Extract the [X, Y] coordinate from the center of the cell holding the provided text.  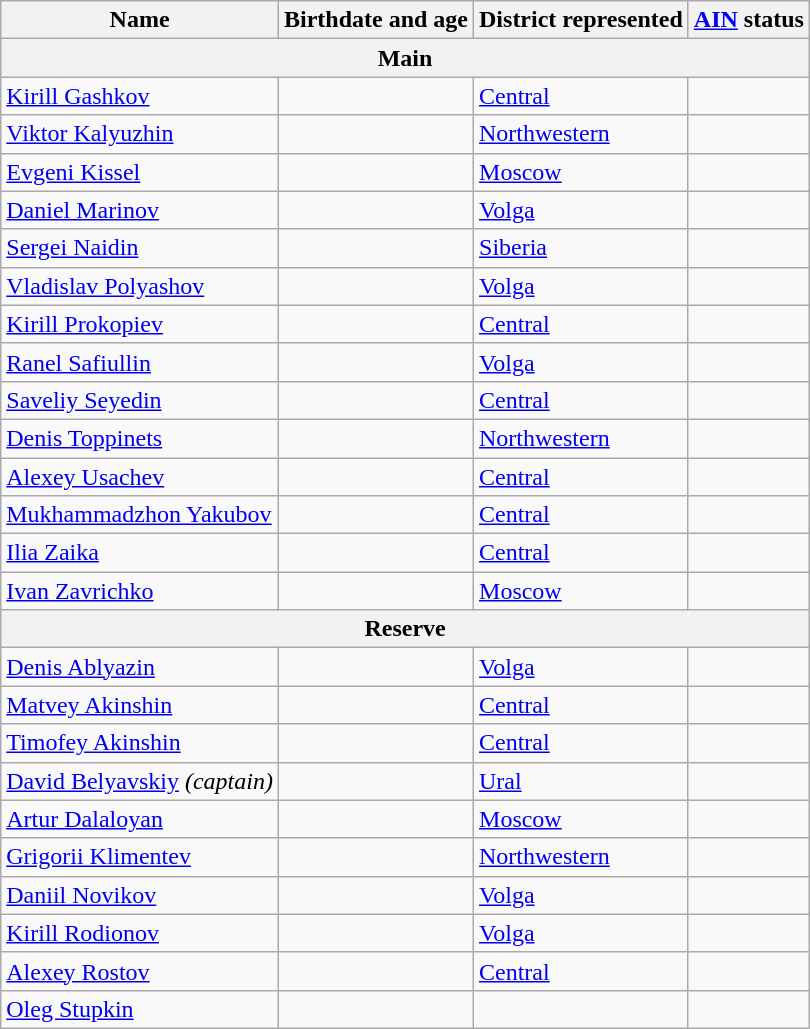
Viktor Kalyuzhin [140, 134]
Daniel Marinov [140, 210]
Kirill Gashkov [140, 96]
District represented [582, 20]
Oleg Stupkin [140, 1009]
AIN status [748, 20]
Reserve [406, 629]
Main [406, 58]
Evgeni Kissel [140, 172]
Daniil Novikov [140, 895]
Sergei Naidin [140, 248]
Siberia [582, 248]
Vladislav Polyashov [140, 286]
Denis Ablyazin [140, 667]
Mukhammadzhon Yakubov [140, 515]
Alexey Rostov [140, 971]
Ural [582, 781]
Kirill Rodionov [140, 933]
Ivan Zavrichko [140, 591]
David Belyavskiy (captain) [140, 781]
Ranel Safiullin [140, 362]
Kirill Prokopiev [140, 324]
Alexey Usachev [140, 477]
Ilia Zaika [140, 553]
Artur Dalaloyan [140, 819]
Matvey Akinshin [140, 705]
Timofey Akinshin [140, 743]
Denis Toppinets [140, 438]
Grigorii Klimentev [140, 857]
Saveliy Seyedin [140, 400]
Birthdate and age [376, 20]
Name [140, 20]
